Find where the given text appears and provide that cell's center as [X, Y] coordinate. 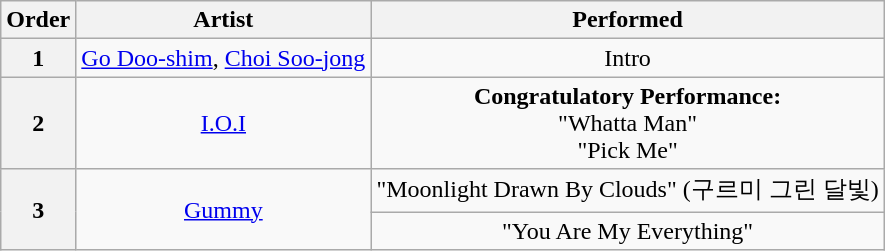
"You Are My Everything" [628, 231]
Order [38, 20]
Go Doo-shim, Choi Soo-jong [224, 58]
Intro [628, 58]
Gummy [224, 210]
2 [38, 123]
Artist [224, 20]
"Moonlight Drawn By Clouds" (구르미 그린 달빛) [628, 190]
Performed [628, 20]
1 [38, 58]
I.O.I [224, 123]
3 [38, 210]
Congratulatory Performance:"Whatta Man""Pick Me" [628, 123]
